Pinpoint the cell where the given text exists, returning its (X, Y) midpoint coordinate. 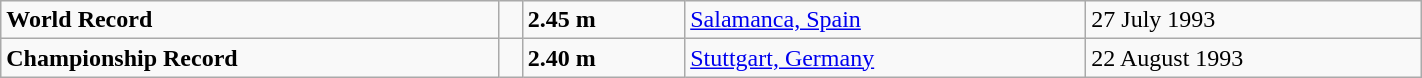
2.40 m (604, 58)
Stuttgart, Germany (886, 58)
27 July 1993 (1254, 20)
Salamanca, Spain (886, 20)
Championship Record (250, 58)
2.45 m (604, 20)
22 August 1993 (1254, 58)
World Record (250, 20)
